Pinpoint the cell where the given text exists, returning its (X, Y) midpoint coordinate. 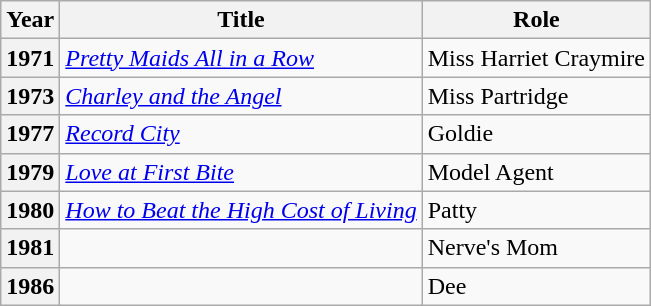
Patty (536, 210)
Charley and the Angel (241, 96)
Pretty Maids All in a Row (241, 58)
Love at First Bite (241, 172)
1986 (30, 286)
How to Beat the High Cost of Living (241, 210)
1977 (30, 134)
Year (30, 20)
1971 (30, 58)
Model Agent (536, 172)
Title (241, 20)
1979 (30, 172)
Role (536, 20)
Goldie (536, 134)
1981 (30, 248)
Nerve's Mom (536, 248)
1980 (30, 210)
Record City (241, 134)
Dee (536, 286)
Miss Harriet Craymire (536, 58)
1973 (30, 96)
Miss Partridge (536, 96)
